Pinpoint the cell where the given text exists, returning its (X, Y) midpoint coordinate. 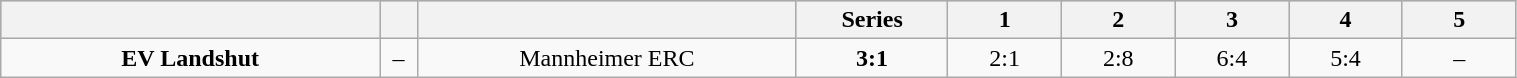
EV Landshut (190, 58)
2:1 (1005, 58)
1 (1005, 20)
2 (1118, 20)
6:4 (1232, 58)
Series (872, 20)
3 (1232, 20)
Mannheimer ERC (606, 58)
5 (1459, 20)
4 (1346, 20)
3:1 (872, 58)
2:8 (1118, 58)
5:4 (1346, 58)
